Provide the (X, Y) coordinate of the cell's center where the given text is located.  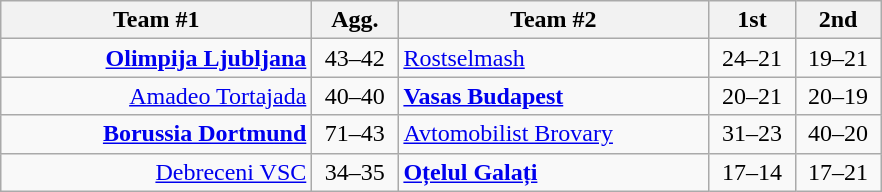
Oțelul Galați (554, 172)
Rostselmash (554, 58)
2nd (838, 20)
20–21 (752, 96)
Team #1 (156, 20)
1st (752, 20)
19–21 (838, 58)
Team #2 (554, 20)
43–42 (355, 58)
40–20 (838, 134)
Agg. (355, 20)
31–23 (752, 134)
20–19 (838, 96)
Avtomobilist Brovary (554, 134)
Borussia Dortmund (156, 134)
Debreceni VSC (156, 172)
24–21 (752, 58)
Olimpija Ljubljana (156, 58)
71–43 (355, 134)
Vasas Budapest (554, 96)
17–21 (838, 172)
40–40 (355, 96)
34–35 (355, 172)
Amadeo Tortajada (156, 96)
17–14 (752, 172)
